Locate the cell with the specified text and output its [x, y] center coordinate. 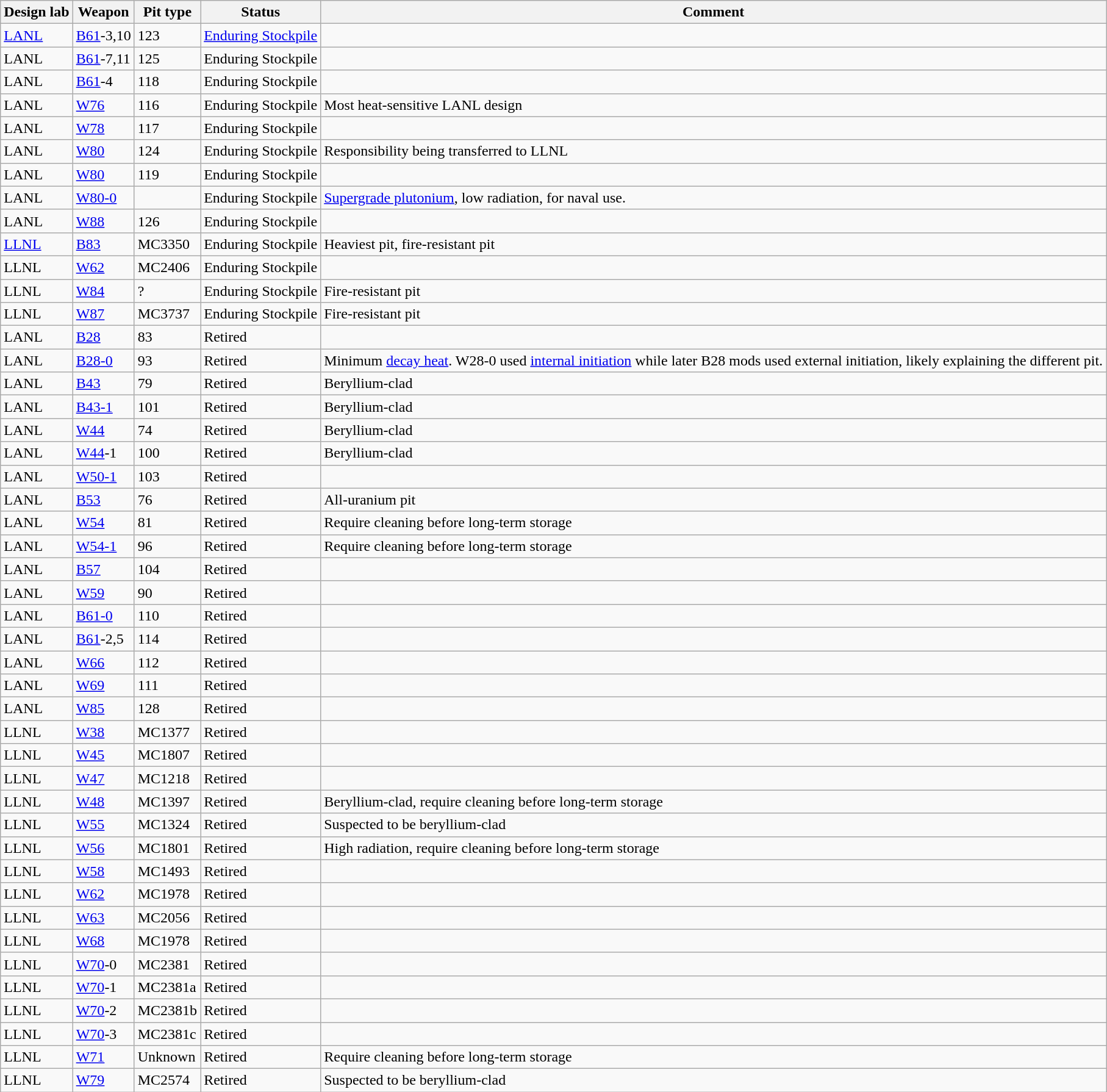
W56 [104, 848]
118 [167, 82]
W88 [104, 221]
W45 [104, 755]
W80-0 [104, 198]
B53 [104, 500]
W47 [104, 778]
116 [167, 105]
83 [167, 337]
W54 [104, 523]
W63 [104, 918]
W38 [104, 732]
MC1377 [167, 732]
B61-0 [104, 616]
MC2381 [167, 964]
128 [167, 709]
100 [167, 453]
MC2574 [167, 1080]
B61-7,11 [104, 59]
B61-4 [104, 82]
W59 [104, 592]
Supergrade plutonium, low radiation, for naval use. [714, 198]
MC1397 [167, 802]
123 [167, 35]
MC3737 [167, 314]
W79 [104, 1080]
W48 [104, 802]
93 [167, 361]
Responsibility being transferred to LLNL [714, 151]
W54-1 [104, 546]
B43 [104, 384]
112 [167, 662]
MC1324 [167, 825]
126 [167, 221]
MC2381a [167, 987]
90 [167, 592]
103 [167, 476]
B57 [104, 569]
Unknown [167, 1057]
W69 [104, 686]
W78 [104, 128]
119 [167, 174]
Most heat-sensitive LANL design [714, 105]
74 [167, 430]
MC2406 [167, 267]
125 [167, 59]
MC2381c [167, 1034]
High radiation, require cleaning before long-term storage [714, 848]
W70-1 [104, 987]
B61-2,5 [104, 639]
Status [261, 12]
MC1801 [167, 848]
110 [167, 616]
111 [167, 686]
W70-3 [104, 1034]
B83 [104, 244]
B28-0 [104, 361]
MC3350 [167, 244]
76 [167, 500]
96 [167, 546]
W66 [104, 662]
MC1807 [167, 755]
W85 [104, 709]
W44 [104, 430]
Beryllium-clad, require cleaning before long-term storage [714, 802]
W71 [104, 1057]
B28 [104, 337]
104 [167, 569]
Weapon [104, 12]
W58 [104, 871]
? [167, 291]
W70-0 [104, 964]
Heaviest pit, fire-resistant pit [714, 244]
124 [167, 151]
Design lab [37, 12]
MC2056 [167, 918]
81 [167, 523]
W50-1 [104, 476]
Comment [714, 12]
79 [167, 384]
114 [167, 639]
B43-1 [104, 407]
W55 [104, 825]
MC1493 [167, 871]
W68 [104, 941]
W84 [104, 291]
W70-2 [104, 1010]
MC1218 [167, 778]
MC2381b [167, 1010]
101 [167, 407]
Pit type [167, 12]
B61-3,10 [104, 35]
W87 [104, 314]
W76 [104, 105]
W44-1 [104, 453]
Minimum decay heat. W28-0 used internal initiation while later B28 mods used external initiation, likely explaining the different pit. [714, 361]
117 [167, 128]
All-uranium pit [714, 500]
